Locate the cell with the specified text and output its [x, y] center coordinate. 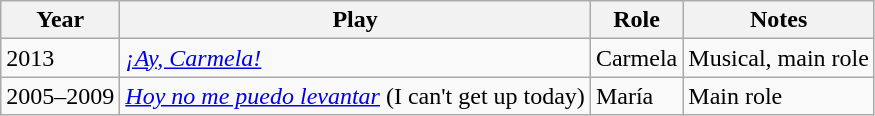
Musical, main role [779, 58]
¡Ay, Carmela! [356, 58]
2005–2009 [60, 96]
Play [356, 20]
2013 [60, 58]
Year [60, 20]
María [636, 96]
Carmela [636, 58]
Hoy no me puedo levantar (I can't get up today) [356, 96]
Notes [779, 20]
Role [636, 20]
Main role [779, 96]
